Capture the cell that displays the provided text and extract its (X, Y) central coordinate. 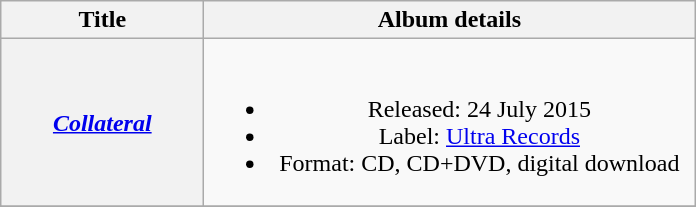
Album details (450, 20)
Released: 24 July 2015Label: Ultra RecordsFormat: CD, CD+DVD, digital download (450, 122)
Collateral (102, 122)
Title (102, 20)
